Locate the cell with the specified text and output its (X, Y) center coordinate. 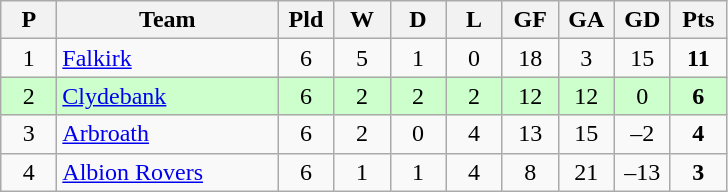
Albion Rovers (168, 172)
Falkirk (168, 58)
–2 (642, 134)
GA (586, 20)
Pld (306, 20)
11 (698, 58)
5 (362, 58)
13 (530, 134)
Clydebank (168, 96)
Pts (698, 20)
GF (530, 20)
L (474, 20)
Team (168, 20)
P (29, 20)
GD (642, 20)
18 (530, 58)
8 (530, 172)
–13 (642, 172)
Arbroath (168, 134)
21 (586, 172)
D (418, 20)
W (362, 20)
